Capture the cell that displays the provided text and extract its (X, Y) central coordinate. 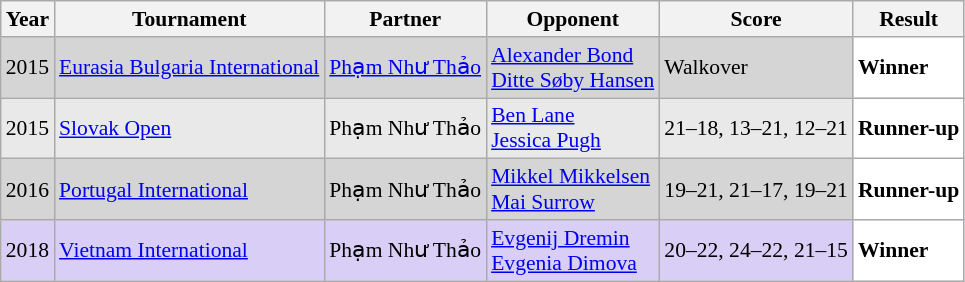
Walkover (756, 68)
Portugal International (189, 190)
Year (28, 19)
Result (908, 19)
2016 (28, 190)
Eurasia Bulgaria International (189, 68)
Slovak Open (189, 128)
Vietnam International (189, 250)
Evgenij Dremin Evgenia Dimova (572, 250)
Mikkel Mikkelsen Mai Surrow (572, 190)
21–18, 13–21, 12–21 (756, 128)
19–21, 21–17, 19–21 (756, 190)
Ben Lane Jessica Pugh (572, 128)
Partner (405, 19)
Score (756, 19)
20–22, 24–22, 21–15 (756, 250)
2018 (28, 250)
Opponent (572, 19)
Alexander Bond Ditte Søby Hansen (572, 68)
Tournament (189, 19)
